Return the [X, Y] coordinate for the center point of the cell that contains the specified text.  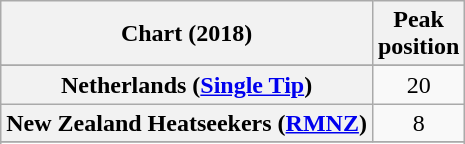
Chart (2018) [187, 34]
20 [418, 85]
Peak position [418, 34]
Netherlands (Single Tip) [187, 85]
8 [418, 123]
New Zealand Heatseekers (RMNZ) [187, 123]
